Extract the (X, Y) coordinate from the center of the cell holding the provided text.  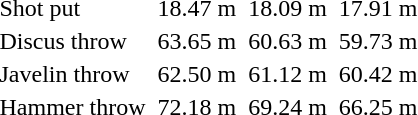
60.63 m (288, 41)
63.65 m (197, 41)
61.12 m (288, 74)
62.50 m (197, 74)
